Locate the cell with the specified text and output its (X, Y) center coordinate. 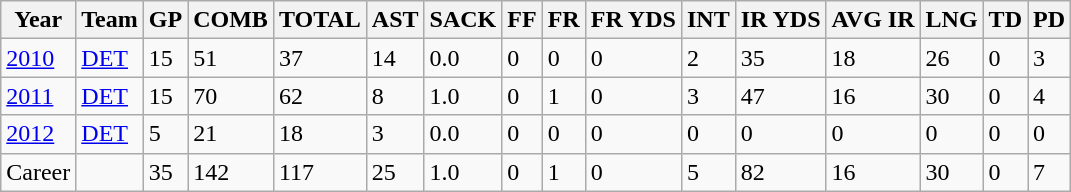
AVG IR (873, 20)
Year (38, 20)
TOTAL (320, 20)
2011 (38, 96)
117 (320, 172)
26 (952, 58)
FR (564, 20)
COMB (231, 20)
IR YDS (780, 20)
PD (1050, 20)
Career (38, 172)
Team (110, 20)
GP (165, 20)
21 (231, 134)
AST (395, 20)
7 (1050, 172)
25 (395, 172)
2012 (38, 134)
SACK (463, 20)
2010 (38, 58)
47 (780, 96)
2 (708, 58)
TD (1005, 20)
FR YDS (633, 20)
14 (395, 58)
8 (395, 96)
51 (231, 58)
LNG (952, 20)
70 (231, 96)
FF (522, 20)
82 (780, 172)
142 (231, 172)
INT (708, 20)
62 (320, 96)
4 (1050, 96)
37 (320, 58)
